Pinpoint the cell where the given text exists, returning its [X, Y] midpoint coordinate. 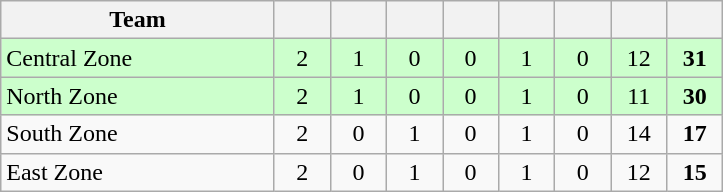
Central Zone [138, 58]
31 [695, 58]
North Zone [138, 96]
30 [695, 96]
Team [138, 20]
South Zone [138, 134]
11 [639, 96]
17 [695, 134]
15 [695, 172]
14 [639, 134]
East Zone [138, 172]
